Output the (x, y) coordinate of the center of the cell containing the given text.  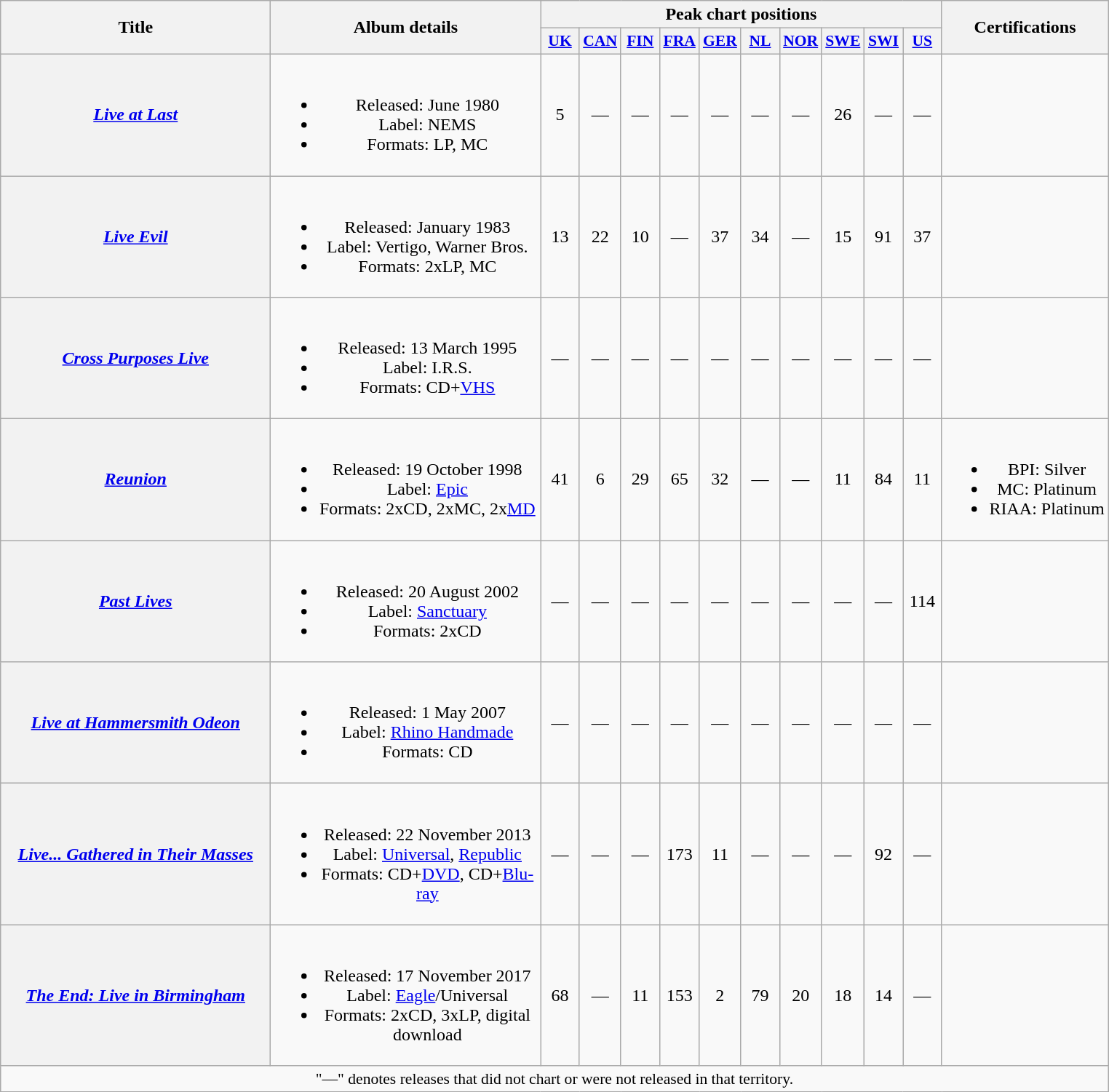
SWE (843, 41)
92 (883, 854)
Album details (406, 28)
153 (679, 995)
BPI: SilverMC: PlatinumRIAA: Platinum (1025, 480)
FIN (640, 41)
13 (560, 237)
Released: 13 March 1995Label: I.R.S.Formats: CD+VHS (406, 358)
29 (640, 480)
41 (560, 480)
18 (843, 995)
Title (135, 28)
Released: 1 May 2007Label: Rhino HandmadeFormats: CD (406, 723)
Live at Hammersmith Odeon (135, 723)
Peak chart positions (741, 15)
5 (560, 115)
Live... Gathered in Their Masses (135, 854)
Released: 19 October 1998Label: EpicFormats: 2xCD, 2xMC, 2xMD (406, 480)
Cross Purposes Live (135, 358)
Released: January 1983Label: Vertigo, Warner Bros.Formats: 2xLP, MC (406, 237)
The End: Live in Birmingham (135, 995)
FRA (679, 41)
22 (600, 237)
NOR (800, 41)
79 (760, 995)
Released: 22 November 2013Label: Universal, RepublicFormats: CD+DVD, CD+Blu-ray (406, 854)
Live Evil (135, 237)
NL (760, 41)
2 (720, 995)
173 (679, 854)
Released: June 1980Label: NEMSFormats: LP, MC (406, 115)
10 (640, 237)
91 (883, 237)
114 (923, 601)
68 (560, 995)
GER (720, 41)
Live at Last (135, 115)
Certifications (1025, 28)
Reunion (135, 480)
65 (679, 480)
Released: 17 November 2017Label: Eagle/UniversalFormats: 2xCD, 3xLP, digital download (406, 995)
SWI (883, 41)
15 (843, 237)
"—" denotes releases that did not chart or were not released in that territory. (554, 1079)
US (923, 41)
Past Lives (135, 601)
32 (720, 480)
20 (800, 995)
34 (760, 237)
UK (560, 41)
14 (883, 995)
84 (883, 480)
26 (843, 115)
Released: 20 August 2002Label: SanctuaryFormats: 2xCD (406, 601)
CAN (600, 41)
6 (600, 480)
